Output the (X, Y) coordinate of the center of the cell containing the given text.  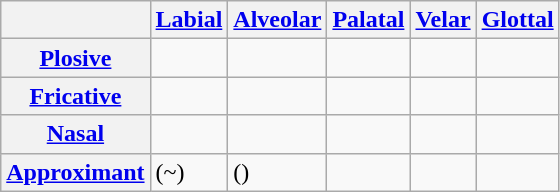
Labial (189, 20)
Nasal (76, 134)
(~) (189, 172)
Velar (443, 20)
Alveolar (278, 20)
() (278, 172)
Fricative (76, 96)
Plosive (76, 58)
Approximant (76, 172)
Glottal (518, 20)
Palatal (368, 20)
